From the cell containing the given text, extract its center point as (x, y) coordinate. 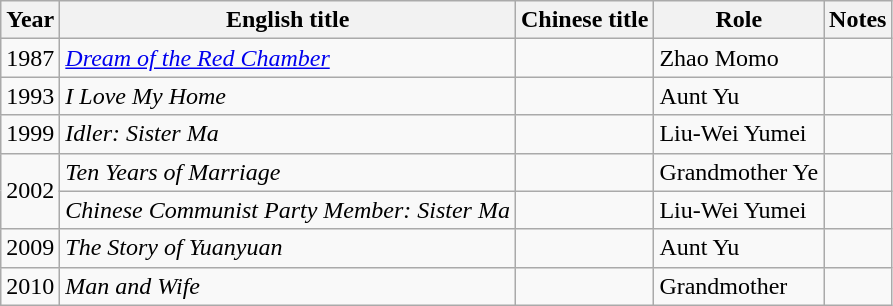
I Love My Home (288, 96)
1993 (30, 96)
Man and Wife (288, 286)
Zhao Momo (739, 58)
1999 (30, 134)
Year (30, 20)
2002 (30, 191)
Grandmother (739, 286)
The Story of Yuanyuan (288, 248)
Notes (858, 20)
1987 (30, 58)
2009 (30, 248)
Ten Years of Marriage (288, 172)
English title (288, 20)
Chinese Communist Party Member: Sister Ma (288, 210)
Role (739, 20)
Idler: Sister Ma (288, 134)
Chinese title (584, 20)
Dream of the Red Chamber (288, 58)
2010 (30, 286)
Grandmother Ye (739, 172)
